Return the (X, Y) coordinate for the center point of the cell that contains the specified text.  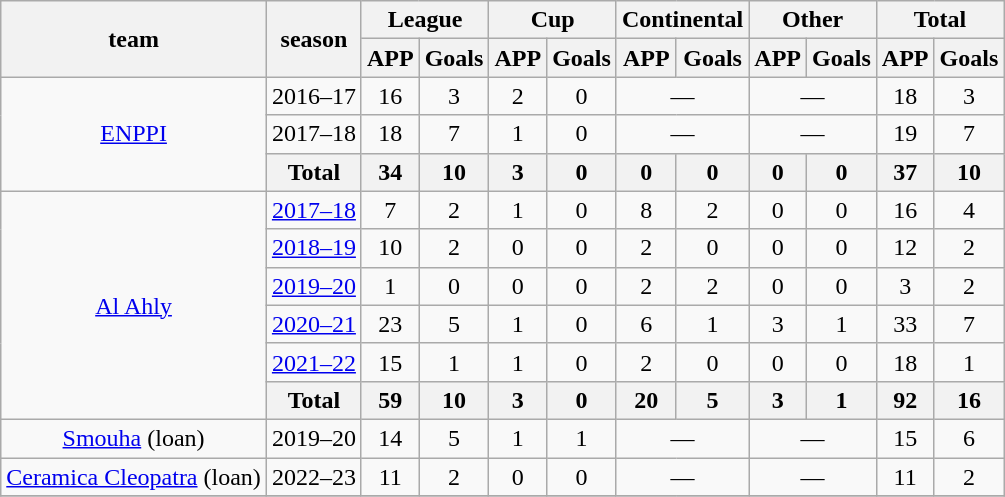
season (314, 39)
19 (905, 134)
34 (390, 172)
33 (905, 324)
Al Ahly (134, 305)
20 (646, 400)
League (424, 20)
Ceramica Cleopatra (loan) (134, 477)
Smouha (loan) (134, 438)
92 (905, 400)
2021–22 (314, 362)
37 (905, 172)
8 (646, 210)
2018–19 (314, 248)
team (134, 39)
2022–23 (314, 477)
ENPPI (134, 134)
Other (812, 20)
2016–17 (314, 96)
2020–21 (314, 324)
59 (390, 400)
12 (905, 248)
Cup (552, 20)
Continental (682, 20)
4 (969, 210)
23 (390, 324)
14 (390, 438)
